Capture the cell that displays the provided text and extract its (X, Y) central coordinate. 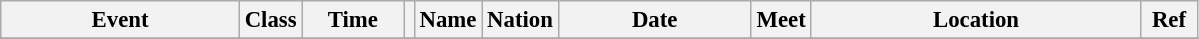
Name (448, 20)
Location (976, 20)
Time (353, 20)
Event (120, 20)
Class (270, 20)
Nation (520, 20)
Meet (781, 20)
Date (654, 20)
Ref (1169, 20)
